Detect which cell encompasses the target text, then output its (x, y) center coordinate. 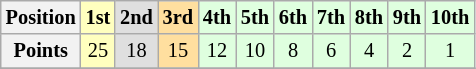
7th (331, 17)
25 (98, 51)
5th (255, 17)
9th (407, 17)
15 (178, 51)
4th (217, 17)
18 (136, 51)
Position (41, 17)
8 (293, 51)
6 (331, 51)
3rd (178, 17)
1st (98, 17)
12 (217, 51)
10 (255, 51)
8th (369, 17)
1 (450, 51)
6th (293, 17)
2 (407, 51)
2nd (136, 17)
10th (450, 17)
4 (369, 51)
Points (41, 51)
